From the cell containing the given text, extract its center point as [X, Y] coordinate. 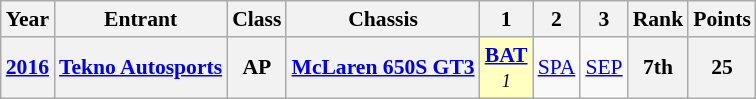
1 [506, 19]
Points [722, 19]
Chassis [382, 19]
AP [256, 68]
Tekno Autosports [140, 68]
2 [557, 19]
McLaren 650S GT3 [382, 68]
3 [604, 19]
SEP [604, 68]
7th [658, 68]
25 [722, 68]
Rank [658, 19]
Entrant [140, 19]
BAT1 [506, 68]
Class [256, 19]
2016 [28, 68]
Year [28, 19]
SPA [557, 68]
